From the cell containing the given text, extract its center point as [x, y] coordinate. 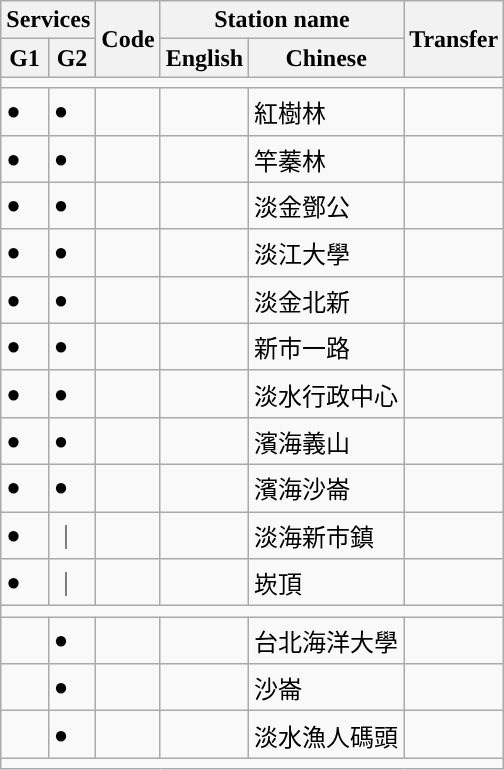
竿蓁林 [326, 158]
崁頂 [326, 582]
淡海新市鎮 [326, 536]
Chinese [326, 58]
English [204, 58]
沙崙 [326, 688]
Services [48, 20]
濱海義山 [326, 440]
Station name [282, 20]
淡江大學 [326, 252]
台北海洋大學 [326, 640]
Transfer [454, 39]
紅樹林 [326, 112]
G2 [72, 58]
淡水行政中心 [326, 394]
淡金鄧公 [326, 206]
淡金北新 [326, 300]
G1 [25, 58]
新市一路 [326, 346]
濱海沙崙 [326, 488]
Code [128, 39]
淡水漁人碼頭 [326, 734]
